Determine the [x, y] coordinate at the center of the cell enclosing the given text.  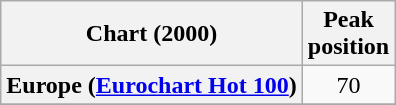
70 [348, 85]
Peakposition [348, 34]
Chart (2000) [152, 34]
Europe (Eurochart Hot 100) [152, 85]
